Search for the cell housing the specified text and yield its [x, y] center coordinate. 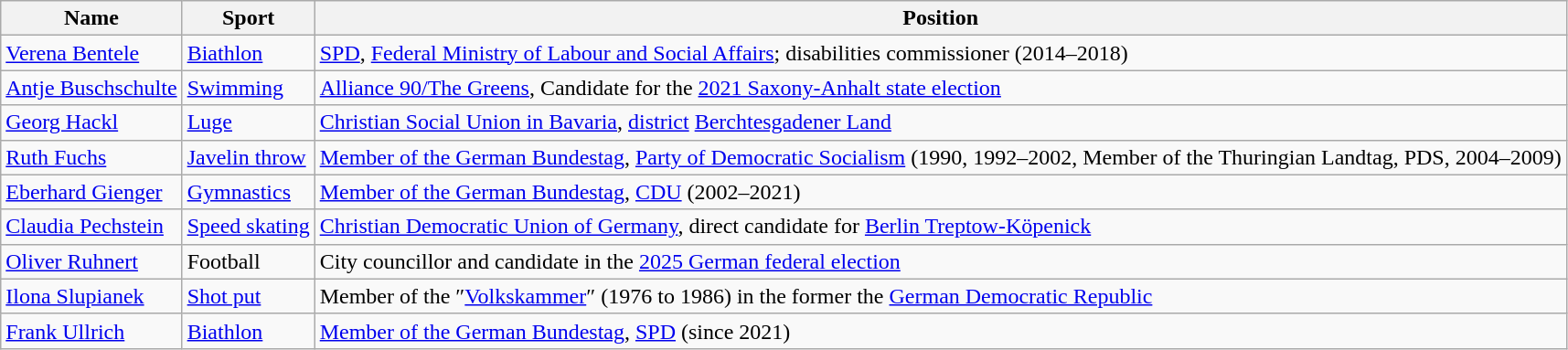
Member of the German Bundestag, SPD (since 2021) [940, 331]
Member of the German Bundestag, CDU (2002–2021) [940, 192]
Christian Social Union in Bavaria, district Berchtesgadener Land [940, 122]
Member of the ″Volkskammer″ (1976 to 1986) in the former the German Democratic Republic [940, 296]
Gymnastics [249, 192]
Alliance 90/The Greens, Candidate for the 2021 Saxony-Anhalt state election [940, 88]
Position [940, 18]
Speed skating [249, 227]
Luge [249, 122]
Claudia Pechstein [91, 227]
City councillor and candidate in the 2025 German federal election [940, 261]
Christian Democratic Union of Germany, direct candidate for Berlin Treptow-Köpenick [940, 227]
Oliver Ruhnert [91, 261]
Ruth Fuchs [91, 157]
Verena Bentele [91, 53]
Football [249, 261]
Ilona Slupianek [91, 296]
Swimming [249, 88]
Antje Buschschulte [91, 88]
Javelin throw [249, 157]
Frank Ullrich [91, 331]
Name [91, 18]
SPD, Federal Ministry of Labour and Social Affairs; disabilities commissioner (2014–2018) [940, 53]
Shot put [249, 296]
Sport [249, 18]
Member of the German Bundestag, Party of Democratic Socialism (1990, 1992–2002, Member of the Thuringian Landtag, PDS, 2004–2009) [940, 157]
Georg Hackl [91, 122]
Eberhard Gienger [91, 192]
